Find where the given text appears and provide that cell's center as (X, Y) coordinate. 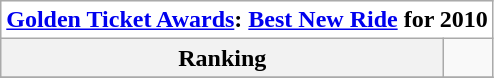
Golden Ticket Awards: Best New Ride for 2010 (248, 20)
Ranking (222, 58)
